Locate the cell with the specified text and output its [x, y] center coordinate. 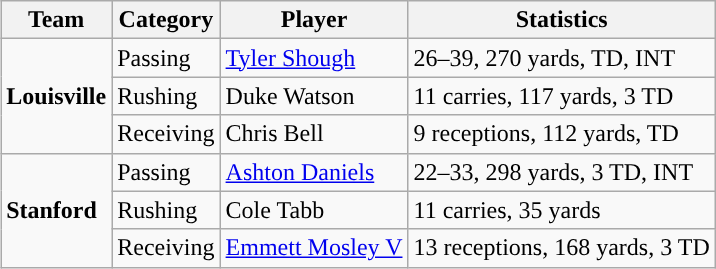
Stanford [56, 210]
Team [56, 20]
Statistics [562, 20]
Cole Tabb [314, 210]
Louisville [56, 96]
Chris Bell [314, 134]
13 receptions, 168 yards, 3 TD [562, 248]
Ashton Daniels [314, 172]
Player [314, 20]
9 receptions, 112 yards, TD [562, 134]
11 carries, 35 yards [562, 210]
11 carries, 117 yards, 3 TD [562, 96]
Category [166, 20]
Emmett Mosley V [314, 248]
Duke Watson [314, 96]
26–39, 270 yards, TD, INT [562, 58]
Tyler Shough [314, 58]
22–33, 298 yards, 3 TD, INT [562, 172]
